Capture the cell that displays the provided text and extract its (X, Y) central coordinate. 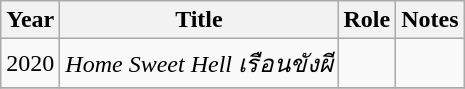
Notes (430, 20)
Year (30, 20)
Title (199, 20)
Home Sweet Hell เรือนขังผี (199, 64)
Role (367, 20)
2020 (30, 64)
